Search for the cell housing the specified text and yield its [X, Y] center coordinate. 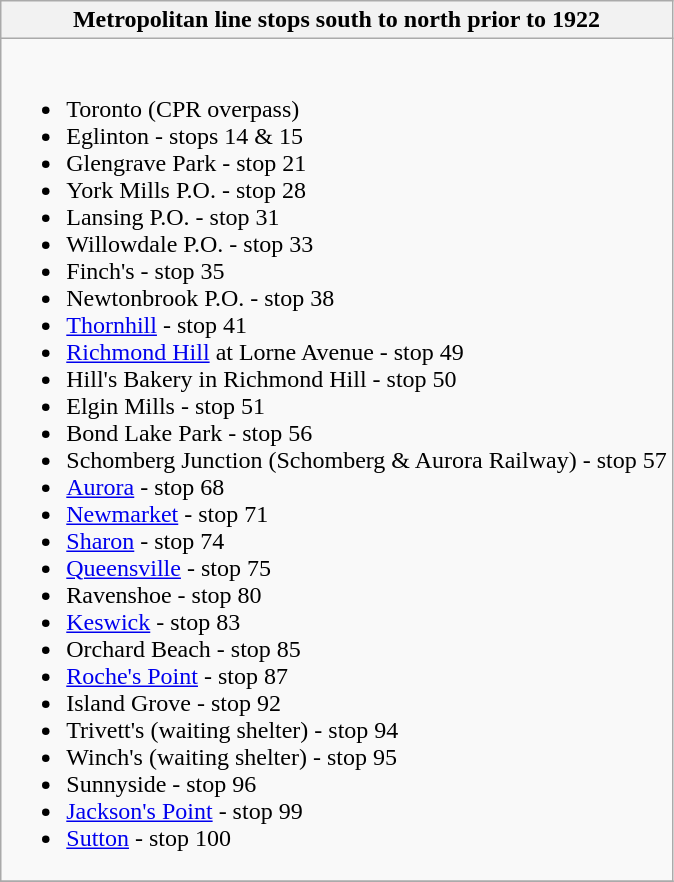
Metropolitan line stops south to north prior to 1922 [336, 20]
